Capture the cell that displays the provided text and extract its (x, y) central coordinate. 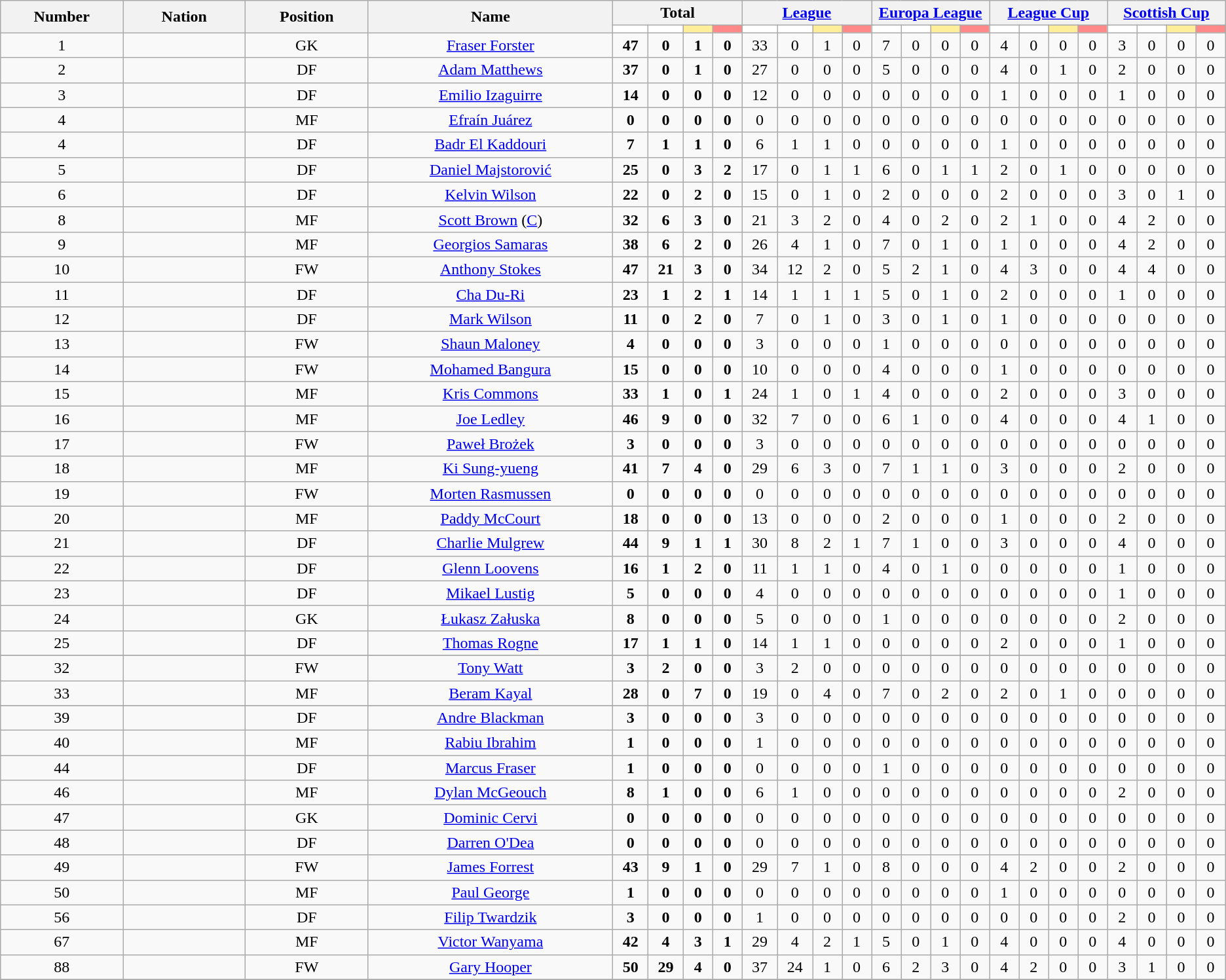
34 (760, 269)
Paweł Brożek (491, 444)
Thomas Rogne (491, 643)
Kris Commons (491, 394)
56 (62, 917)
Europa League (931, 13)
Mohamed Bangura (491, 369)
League Cup (1049, 13)
88 (62, 967)
Daniel Majstorović (491, 170)
43 (631, 867)
Mark Wilson (491, 319)
40 (62, 743)
28 (631, 693)
Marcus Fraser (491, 768)
Paul George (491, 892)
Scottish Cup (1166, 13)
Joe Ledley (491, 419)
Anthony Stokes (491, 269)
Emilio Izaguirre (491, 95)
41 (631, 469)
Nation (185, 17)
Shaun Maloney (491, 344)
Adam Matthews (491, 70)
Charlie Mulgrew (491, 543)
Cha Du-Ri (491, 294)
Efraín Juárez (491, 120)
Position (306, 17)
Gary Hooper (491, 967)
Dylan McGeouch (491, 793)
30 (760, 543)
38 (631, 244)
Andre Blackman (491, 718)
Ki Sung-yueng (491, 469)
Paddy McCourt (491, 518)
Darren O'Dea (491, 843)
Victor Wanyama (491, 942)
Dominic Cervi (491, 818)
Łukasz Załuska (491, 618)
26 (760, 244)
Georgios Samaras (491, 244)
20 (62, 518)
Scott Brown (C) (491, 219)
Kelvin Wilson (491, 194)
Fraser Forster (491, 45)
49 (62, 867)
Number (62, 17)
Name (491, 17)
Mikael Lustig (491, 593)
39 (62, 718)
Glenn Loovens (491, 568)
Tony Watt (491, 668)
League (807, 13)
Rabiu Ibrahim (491, 743)
Badr El Kaddouri (491, 145)
48 (62, 843)
Filip Twardzik (491, 917)
Beram Kayal (491, 693)
42 (631, 942)
Total (677, 13)
James Forrest (491, 867)
67 (62, 942)
27 (760, 70)
Morten Rasmussen (491, 494)
